Locate the cell with the specified text and output its (X, Y) center coordinate. 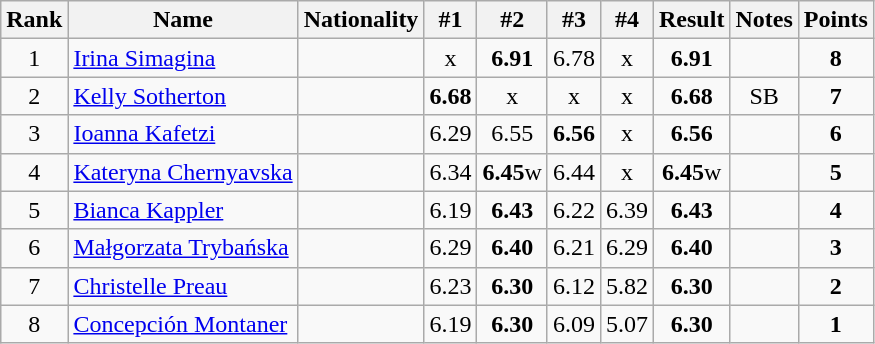
5.07 (626, 324)
6.12 (574, 286)
Rank (34, 20)
SB (764, 96)
#2 (512, 20)
Nationality (361, 20)
#4 (626, 20)
Concepción Montaner (183, 324)
6.22 (574, 210)
6.39 (626, 210)
6.09 (574, 324)
6.78 (574, 58)
6.23 (450, 286)
#3 (574, 20)
Bianca Kappler (183, 210)
Result (692, 20)
6.55 (512, 134)
6.34 (450, 172)
5.82 (626, 286)
6.21 (574, 248)
Kateryna Chernyavska (183, 172)
Notes (764, 20)
Małgorzata Trybańska (183, 248)
Christelle Preau (183, 286)
Name (183, 20)
Irina Simagina (183, 58)
6.44 (574, 172)
Points (836, 20)
Kelly Sotherton (183, 96)
Ioanna Kafetzi (183, 134)
#1 (450, 20)
